Find where the given text appears and provide that cell's center as (X, Y) coordinate. 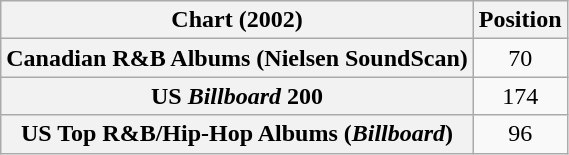
174 (520, 96)
70 (520, 58)
Chart (2002) (238, 20)
US Billboard 200 (238, 96)
96 (520, 134)
US Top R&B/Hip-Hop Albums (Billboard) (238, 134)
Position (520, 20)
Canadian R&B Albums (Nielsen SoundScan) (238, 58)
